Provide the (x, y) coordinate of the cell's center where the given text is located.  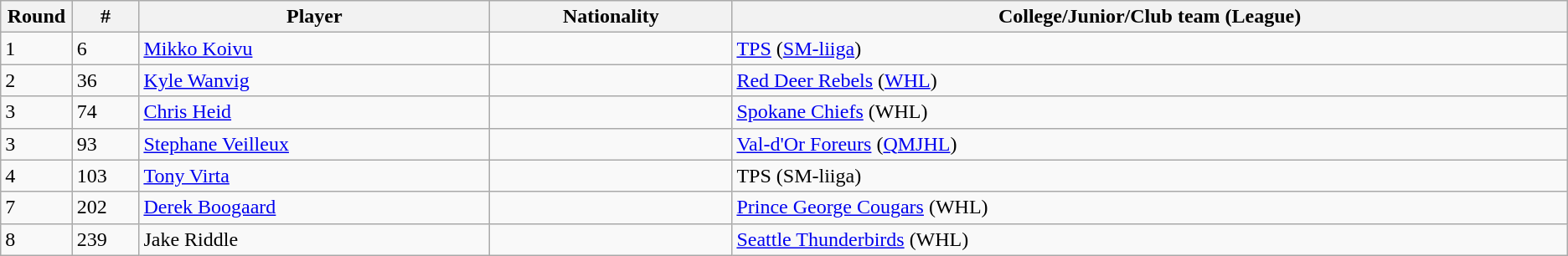
Chris Heid (315, 112)
6 (106, 49)
239 (106, 239)
202 (106, 207)
Round (37, 17)
1 (37, 49)
Derek Boogaard (315, 207)
8 (37, 239)
Mikko Koivu (315, 49)
Spokane Chiefs (WHL) (1149, 112)
2 (37, 80)
Red Deer Rebels (WHL) (1149, 80)
College/Junior/Club team (League) (1149, 17)
Kyle Wanvig (315, 80)
Nationality (611, 17)
# (106, 17)
74 (106, 112)
93 (106, 144)
Val-d'Or Foreurs (QMJHL) (1149, 144)
Jake Riddle (315, 239)
7 (37, 207)
Prince George Cougars (WHL) (1149, 207)
4 (37, 176)
Seattle Thunderbirds (WHL) (1149, 239)
Stephane Veilleux (315, 144)
Player (315, 17)
103 (106, 176)
Tony Virta (315, 176)
36 (106, 80)
